Scan for the cell matching the given text and deliver its (x, y) coordinate at center. 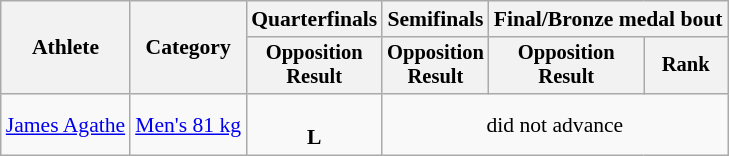
Semifinals (436, 19)
L (314, 124)
Quarterfinals (314, 19)
Men's 81 kg (188, 124)
Rank (686, 66)
Final/Bronze medal bout (608, 19)
James Agathe (66, 124)
Category (188, 48)
did not advance (554, 124)
Athlete (66, 48)
